Pinpoint the cell where the given text exists, returning its [X, Y] midpoint coordinate. 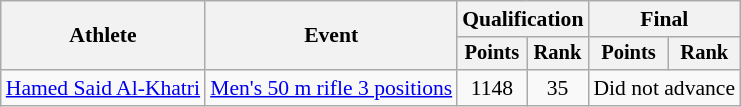
Qualification [522, 19]
35 [557, 88]
Men's 50 m rifle 3 positions [331, 88]
Hamed Said Al-Khatri [103, 88]
1148 [492, 88]
Did not advance [664, 88]
Athlete [103, 36]
Event [331, 36]
Final [664, 19]
